Return [X, Y] of the center of cell containing provided text 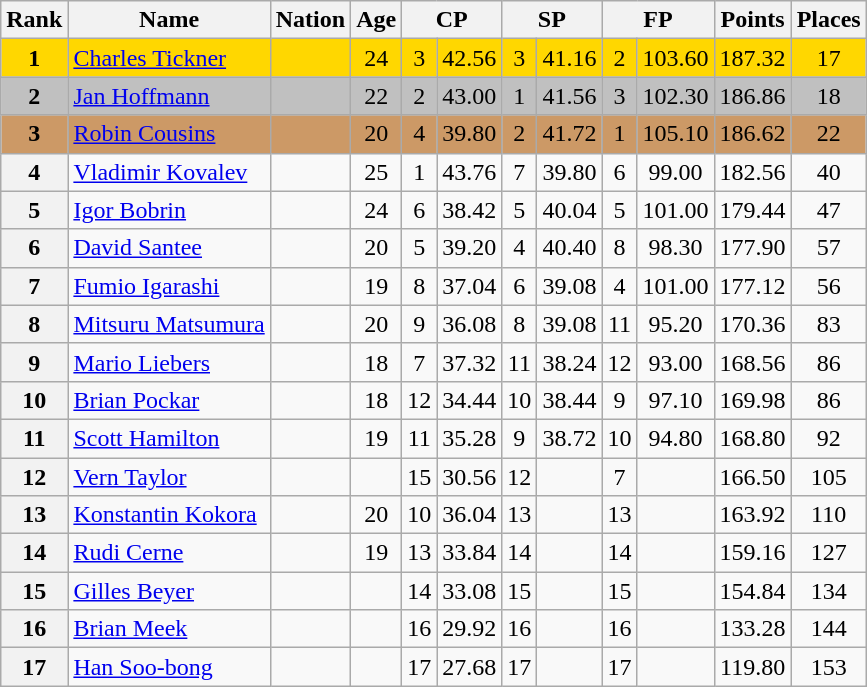
38.44 [570, 400]
David Santee [169, 248]
Age [376, 20]
110 [828, 515]
105 [828, 477]
98.30 [676, 248]
Places [828, 20]
168.80 [752, 438]
Fumio Igarashi [169, 286]
34.44 [470, 400]
99.00 [676, 172]
Points [752, 20]
179.44 [752, 210]
94.80 [676, 438]
159.16 [752, 553]
103.60 [676, 58]
177.90 [752, 248]
29.92 [470, 629]
83 [828, 324]
Nation [310, 20]
93.00 [676, 362]
154.84 [752, 591]
168.56 [752, 362]
40.40 [570, 248]
42.56 [470, 58]
FP [658, 20]
Jan Hoffmann [169, 96]
92 [828, 438]
Rank [34, 20]
37.04 [470, 286]
56 [828, 286]
186.62 [752, 134]
33.84 [470, 553]
169.98 [752, 400]
27.68 [470, 667]
CP [452, 20]
163.92 [752, 515]
SP [552, 20]
Igor Bobrin [169, 210]
Gilles Beyer [169, 591]
57 [828, 248]
Scott Hamilton [169, 438]
39.20 [470, 248]
Robin Cousins [169, 134]
38.24 [570, 362]
41.16 [570, 58]
134 [828, 591]
119.80 [752, 667]
187.32 [752, 58]
Brian Meek [169, 629]
36.08 [470, 324]
40.04 [570, 210]
Name [169, 20]
Vladimir Kovalev [169, 172]
38.42 [470, 210]
43.76 [470, 172]
Rudi Cerne [169, 553]
133.28 [752, 629]
144 [828, 629]
Charles Tickner [169, 58]
127 [828, 553]
35.28 [470, 438]
Han Soo-bong [169, 667]
95.20 [676, 324]
37.32 [470, 362]
177.12 [752, 286]
33.08 [470, 591]
41.56 [570, 96]
Mitsuru Matsumura [169, 324]
41.72 [570, 134]
47 [828, 210]
170.36 [752, 324]
40 [828, 172]
102.30 [676, 96]
Vern Taylor [169, 477]
43.00 [470, 96]
36.04 [470, 515]
97.10 [676, 400]
Mario Liebers [169, 362]
38.72 [570, 438]
25 [376, 172]
153 [828, 667]
186.86 [752, 96]
Konstantin Kokora [169, 515]
166.50 [752, 477]
182.56 [752, 172]
Brian Pockar [169, 400]
30.56 [470, 477]
105.10 [676, 134]
